For the text-containing cell, return its midpoint in [x, y] coordinate format. 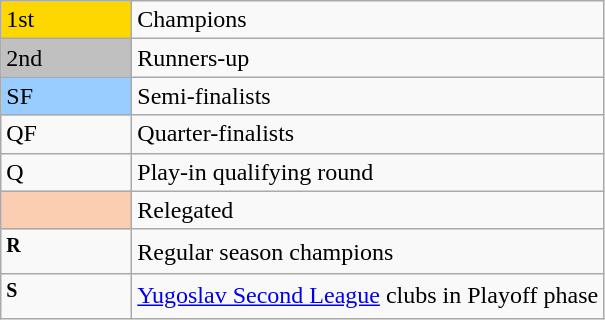
Play-in qualifying round [368, 172]
Quarter-finalists [368, 134]
Yugoslav Second League clubs in Playoff phase [368, 296]
Runners-up [368, 58]
1st [66, 20]
R [66, 252]
SF [66, 96]
2nd [66, 58]
S [66, 296]
Semi-finalists [368, 96]
QF [66, 134]
Relegated [368, 210]
Q [66, 172]
Champions [368, 20]
Regular season champions [368, 252]
